Determine the (x, y) coordinate at the center of the cell enclosing the given text.  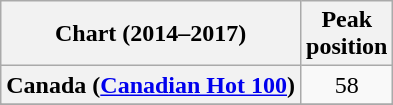
Canada (Canadian Hot 100) (151, 85)
Chart (2014–2017) (151, 34)
58 (347, 85)
Peak position (347, 34)
